Search for the cell housing the specified text and yield its (X, Y) center coordinate. 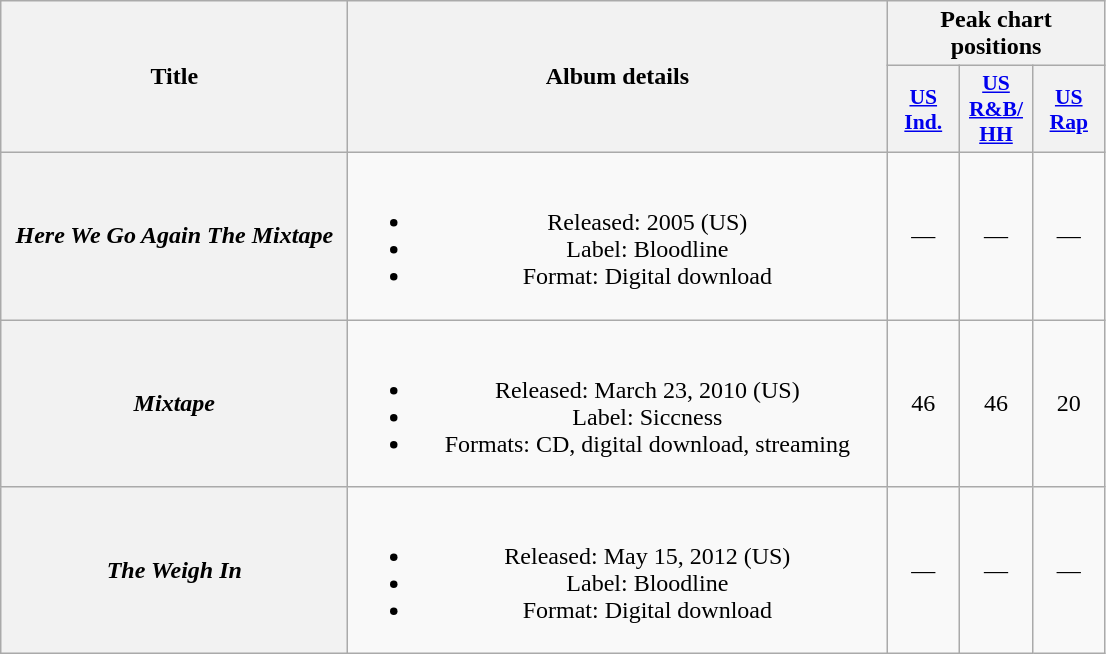
Album details (618, 77)
Released: 2005 (US)Label: BloodlineFormat: Digital download (618, 236)
Here We Go Again The Mixtape (174, 236)
Title (174, 77)
Mixtape (174, 404)
Released: May 15, 2012 (US)Label: BloodlineFormat: Digital download (618, 570)
USInd. (924, 110)
Peak chart positions (996, 34)
USR&B/HH (996, 110)
The Weigh In (174, 570)
USRap (1068, 110)
20 (1068, 404)
Released: March 23, 2010 (US)Label: SiccnessFormats: CD, digital download, streaming (618, 404)
